Extract the [x, y] coordinate from the center of the cell holding the provided text.  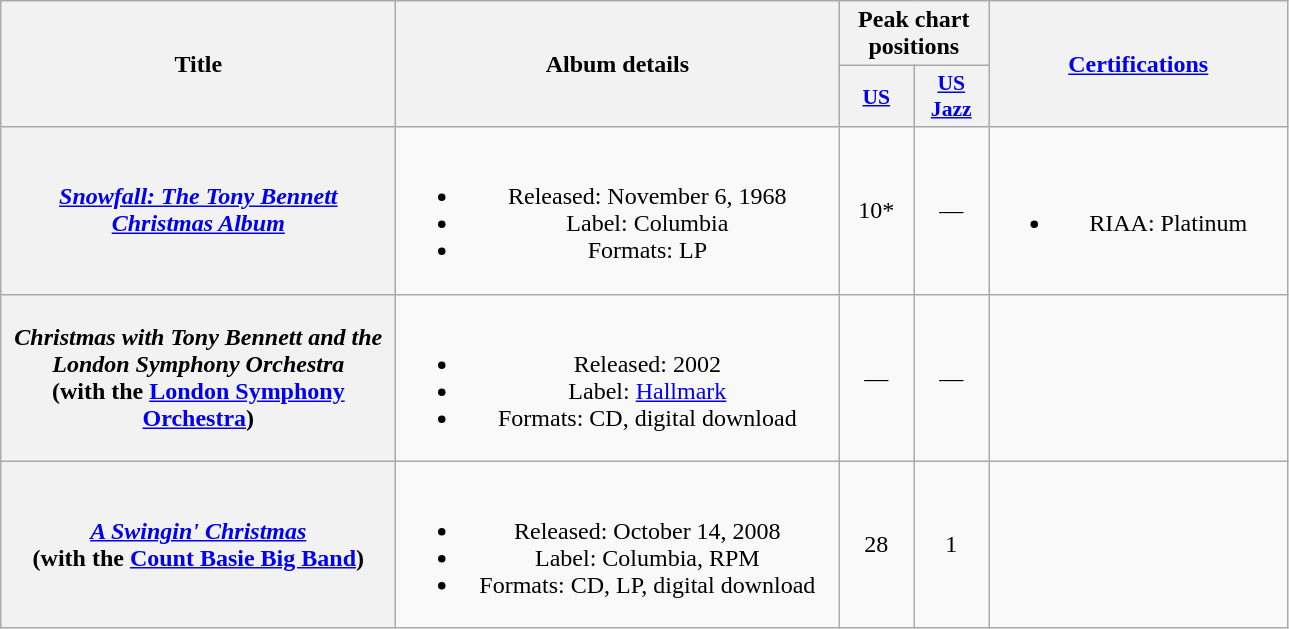
RIAA: Platinum [1138, 210]
Released: October 14, 2008Label: Columbia, RPMFormats: CD, LP, digital download [618, 544]
Album details [618, 64]
1 [952, 544]
USJazz [952, 96]
Certifications [1138, 64]
US [876, 96]
Christmas with Tony Bennett and the London Symphony Orchestra(with the London Symphony Orchestra) [198, 378]
10* [876, 210]
A Swingin' Christmas(with the Count Basie Big Band) [198, 544]
Peak chart positions [914, 34]
Snowfall: The Tony Bennett Christmas Album [198, 210]
Title [198, 64]
28 [876, 544]
Released: November 6, 1968Label: ColumbiaFormats: LP [618, 210]
Released: 2002Label: HallmarkFormats: CD, digital download [618, 378]
